Pinpoint the cell where the given text exists, returning its [x, y] midpoint coordinate. 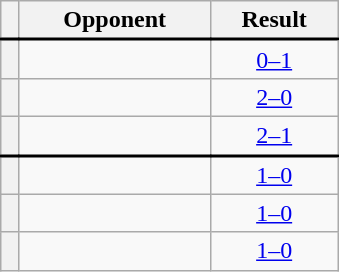
2–0 [274, 97]
2–1 [274, 136]
Result [274, 20]
0–1 [274, 60]
Opponent [114, 20]
